Pinpoint the cell where the given text exists, returning its (x, y) midpoint coordinate. 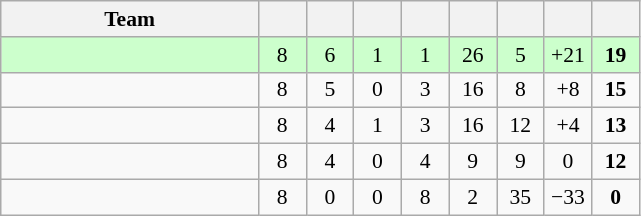
6 (330, 55)
+8 (568, 90)
+21 (568, 55)
35 (520, 197)
13 (616, 126)
Team (130, 19)
+4 (568, 126)
2 (473, 197)
26 (473, 55)
−33 (568, 197)
19 (616, 55)
15 (616, 90)
